Search for the cell housing the specified text and yield its (x, y) center coordinate. 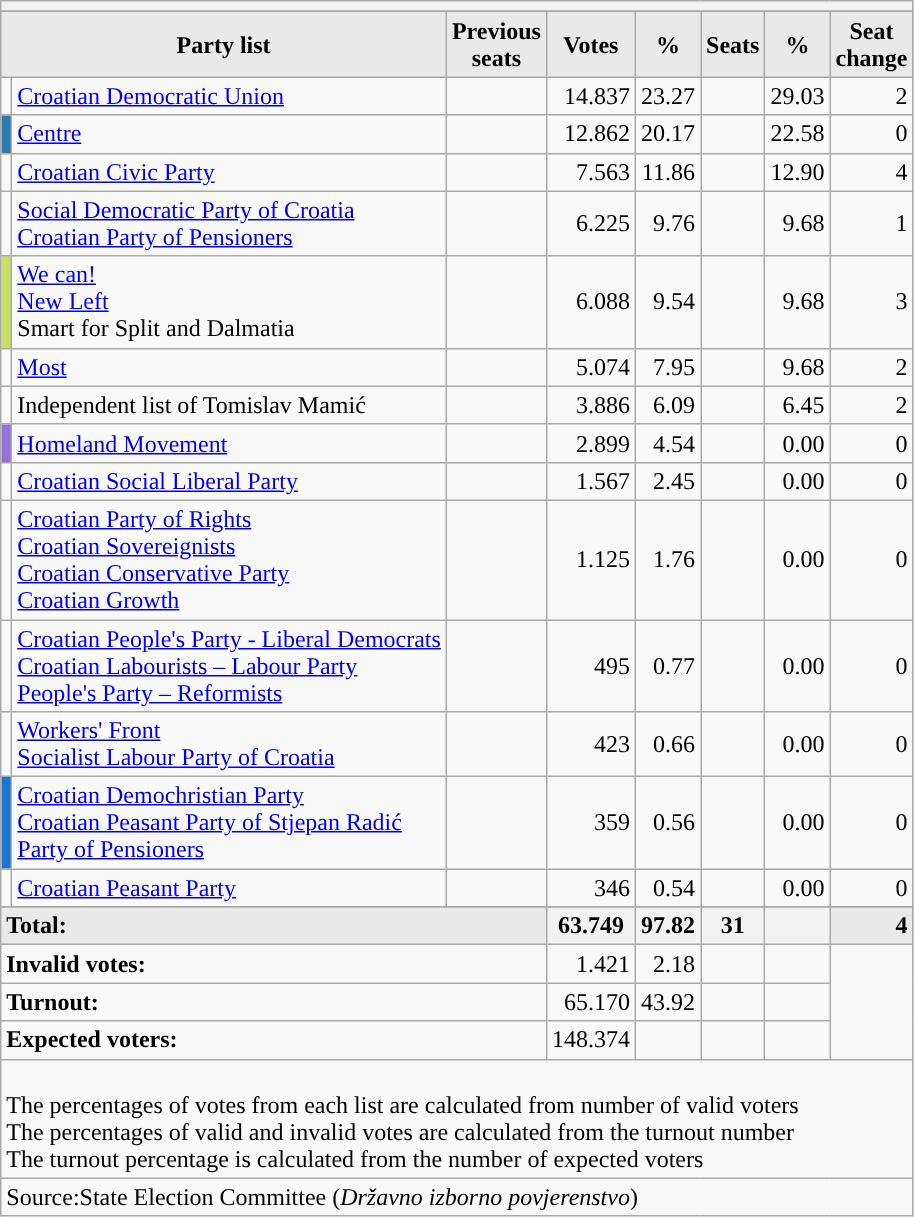
29.03 (798, 96)
Croatian Social Liberal Party (230, 481)
Most (230, 367)
11.86 (668, 172)
1.125 (590, 560)
Independent list of Tomislav Mamić (230, 405)
Votes (590, 44)
22.58 (798, 134)
0.56 (668, 823)
Centre (230, 134)
1 (872, 224)
7.95 (668, 367)
3.886 (590, 405)
Homeland Movement (230, 443)
0.77 (668, 666)
423 (590, 744)
Croatian Democratic Union (230, 96)
148.374 (590, 1040)
Social Democratic Party of Croatia Croatian Party of Pensioners (230, 224)
6.09 (668, 405)
Source:State Election Committee (Državno izborno povjerenstvo) (457, 1197)
1.76 (668, 560)
We can!New Left Smart for Split and Dalmatia (230, 302)
63.749 (590, 926)
346 (590, 888)
2.18 (668, 964)
1.567 (590, 481)
3 (872, 302)
359 (590, 823)
Turnout: (274, 1002)
Croatian Peasant Party (230, 888)
1.421 (590, 964)
6.45 (798, 405)
12.90 (798, 172)
Seatchange (872, 44)
9.54 (668, 302)
Croatian Demochristian Party Croatian Peasant Party of Stjepan RadićParty of Pensioners (230, 823)
0.66 (668, 744)
23.27 (668, 96)
0.54 (668, 888)
6.225 (590, 224)
Croatian Party of RightsCroatian SovereignistsCroatian Conservative PartyCroatian Growth (230, 560)
2.899 (590, 443)
Croatian People's Party - Liberal DemocratsCroatian Labourists – Labour PartyPeople's Party – Reformists (230, 666)
20.17 (668, 134)
5.074 (590, 367)
7.563 (590, 172)
97.82 (668, 926)
14.837 (590, 96)
12.862 (590, 134)
Croatian Civic Party (230, 172)
9.76 (668, 224)
Party list (224, 44)
495 (590, 666)
Previousseats (496, 44)
31 (732, 926)
Invalid votes: (274, 964)
2.45 (668, 481)
Seats (732, 44)
4.54 (668, 443)
Workers' FrontSocialist Labour Party of Croatia (230, 744)
Expected voters: (274, 1040)
65.170 (590, 1002)
Total: (274, 926)
6.088 (590, 302)
43.92 (668, 1002)
